Return (x, y) of the center of cell containing provided text 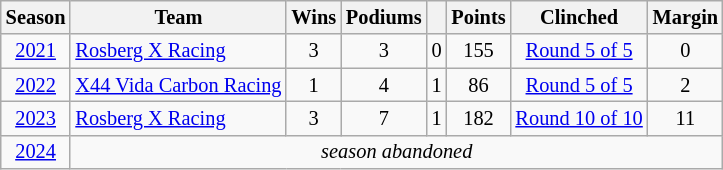
2022 (36, 85)
2023 (36, 118)
7 (384, 118)
Clinched (580, 17)
11 (686, 118)
Points (478, 17)
2021 (36, 51)
2 (686, 85)
182 (478, 118)
Podiums (384, 17)
season abandoned (396, 152)
155 (478, 51)
Season (36, 17)
2024 (36, 152)
Wins (314, 17)
86 (478, 85)
Margin (686, 17)
Round 10 of 10 (580, 118)
Team (178, 17)
X44 Vida Carbon Racing (178, 85)
4 (384, 85)
